Detect which cell encompasses the target text, then output its [X, Y] center coordinate. 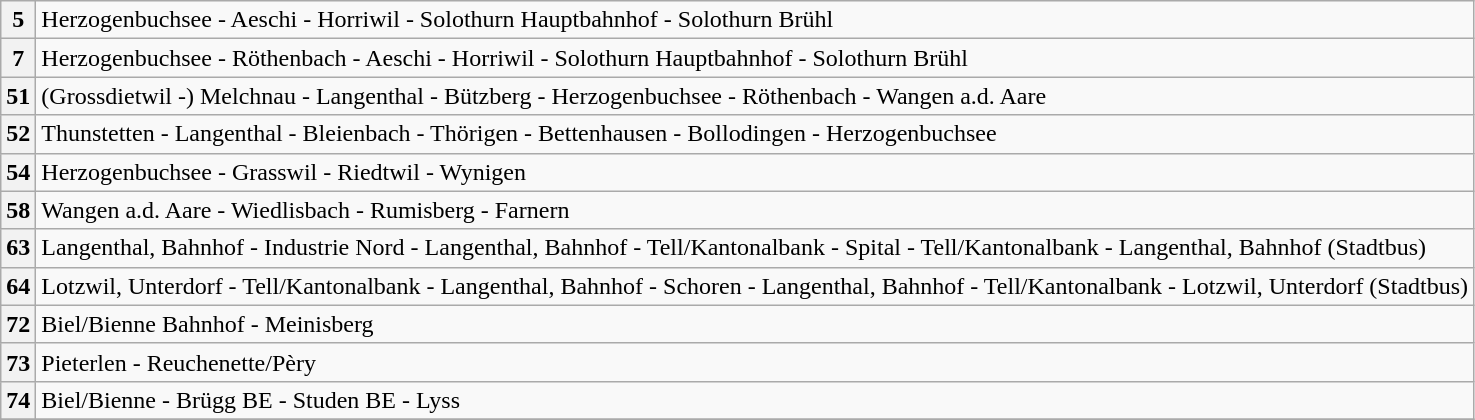
54 [18, 172]
64 [18, 286]
7 [18, 58]
Thunstetten - Langenthal - Bleienbach - Thörigen - Bettenhausen - Bollodingen - Herzogenbuchsee [755, 134]
Wangen a.d. Aare - Wiedlisbach - Rumisberg - Farnern [755, 210]
Lotzwil, Unterdorf - Tell/Kantonalbank - Langenthal, Bahnhof - Schoren - Langenthal, Bahnhof - Tell/Kantonalbank - Lotzwil, Unterdorf (Stadtbus) [755, 286]
51 [18, 96]
5 [18, 20]
52 [18, 134]
74 [18, 400]
Herzogenbuchsee - Aeschi - Horriwil - Solothurn Hauptbahnhof - Solothurn Brühl [755, 20]
72 [18, 324]
Pieterlen - Reuchenette/Pèry [755, 362]
Biel/Bienne - Brügg BE - Studen BE - Lyss [755, 400]
(Grossdietwil -) Melchnau - Langenthal - Bützberg - Herzogenbuchsee - Röthenbach - Wangen a.d. Aare [755, 96]
73 [18, 362]
Herzogenbuchsee - Grasswil - Riedtwil - Wynigen [755, 172]
63 [18, 248]
Biel/Bienne Bahnhof - Meinisberg [755, 324]
58 [18, 210]
Langenthal, Bahnhof - Industrie Nord - Langenthal, Bahnhof - Tell/Kantonalbank - Spital - Tell/Kantonalbank - Langenthal, Bahnhof (Stadtbus) [755, 248]
Herzogenbuchsee - Röthenbach - Aeschi - Horriwil - Solothurn Hauptbahnhof - Solothurn Brühl [755, 58]
